Identify which cell holds the provided text, then report its [x, y] central coordinate. 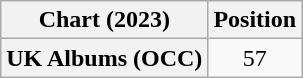
Chart (2023) [104, 20]
57 [255, 58]
Position [255, 20]
UK Albums (OCC) [104, 58]
